Provide the [X, Y] coordinate of the cell's center where the given text is located.  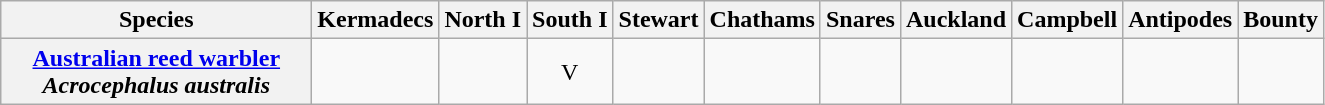
Australian reed warblerAcrocephalus australis [156, 72]
Chathams [762, 20]
Species [156, 20]
Bounty [1281, 20]
North I [483, 20]
Kermadecs [376, 20]
South I [570, 20]
V [570, 72]
Auckland [956, 20]
Stewart [658, 20]
Antipodes [1180, 20]
Campbell [1068, 20]
Snares [860, 20]
